Identify which cell holds the provided text, then report its [X, Y] central coordinate. 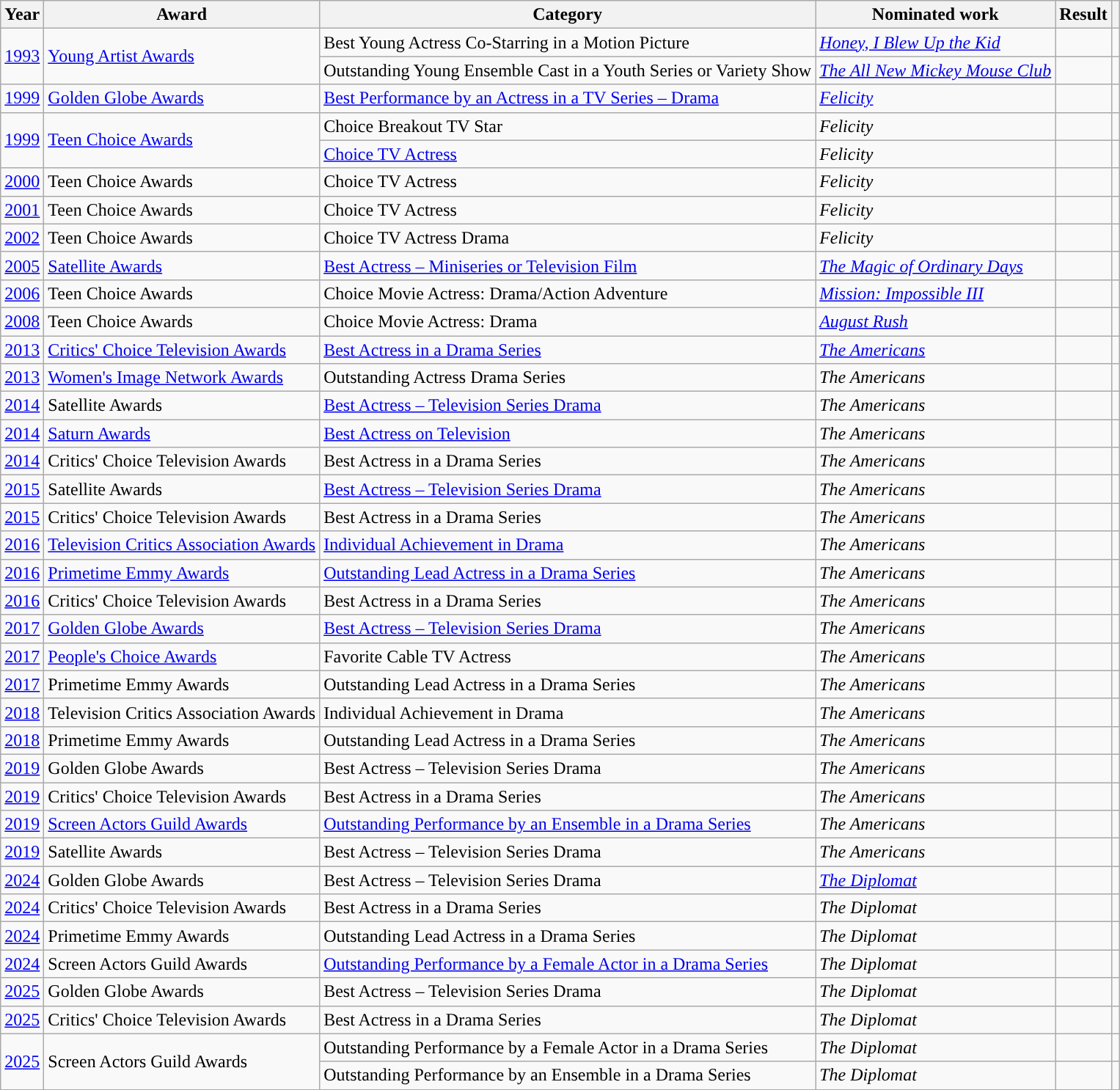
Choice Movie Actress: Drama/Action Adventure [568, 293]
Best Performance by an Actress in a TV Series – Drama [568, 98]
Choice Breakout TV Star [568, 126]
Honey, I Blew Up the Kid [936, 43]
1993 [22, 56]
2005 [22, 266]
Choice TV Actress Drama [568, 238]
People's Choice Awards [182, 656]
Nominated work [936, 15]
The Magic of Ordinary Days [936, 266]
Saturn Awards [182, 434]
2008 [22, 321]
The All New Mickey Mouse Club [936, 70]
August Rush [936, 321]
Favorite Cable TV Actress [568, 656]
Best Actress – Miniseries or Television Film [568, 266]
2002 [22, 238]
Choice Movie Actress: Drama [568, 321]
Young Artist Awards [182, 56]
Year [22, 15]
Award [182, 15]
Best Young Actress Co-Starring in a Motion Picture [568, 43]
Result [1083, 15]
Women's Image Network Awards [182, 378]
Best Actress on Television [568, 434]
2000 [22, 182]
Outstanding Young Ensemble Cast in a Youth Series or Variety Show [568, 70]
2001 [22, 210]
Mission: Impossible III [936, 293]
Category [568, 15]
2006 [22, 293]
Outstanding Actress Drama Series [568, 378]
